Locate the cell with the specified text and output its (X, Y) center coordinate. 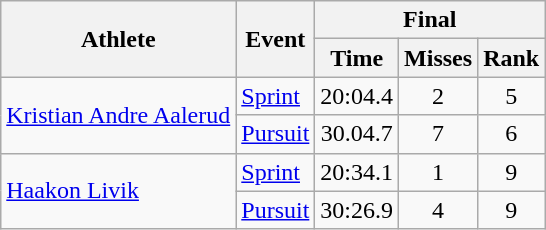
2 (438, 96)
5 (512, 96)
Kristian Andre Aalerud (118, 115)
20:04.4 (357, 96)
4 (438, 210)
Misses (438, 58)
Haakon Livik (118, 191)
Athlete (118, 39)
Event (276, 39)
Rank (512, 58)
Time (357, 58)
1 (438, 172)
Final (430, 20)
6 (512, 134)
7 (438, 134)
30:26.9 (357, 210)
30.04.7 (357, 134)
20:34.1 (357, 172)
